Provide the [X, Y] coordinate of the cell's center where the given text is located.  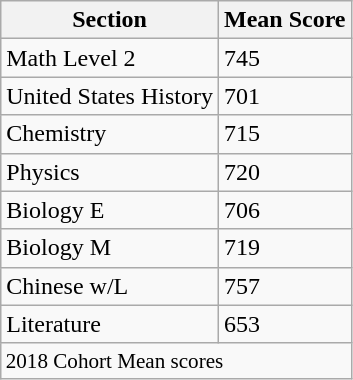
701 [284, 96]
719 [284, 248]
715 [284, 134]
Math Level 2 [110, 58]
Literature [110, 324]
Section [110, 20]
706 [284, 210]
Mean Score [284, 20]
Chinese w/L [110, 286]
720 [284, 172]
Physics [110, 172]
United States History [110, 96]
757 [284, 286]
Biology E [110, 210]
745 [284, 58]
Biology M [110, 248]
2018 Cohort Mean scores [176, 360]
653 [284, 324]
Chemistry [110, 134]
